Find where the given text appears and provide that cell's center as (x, y) coordinate. 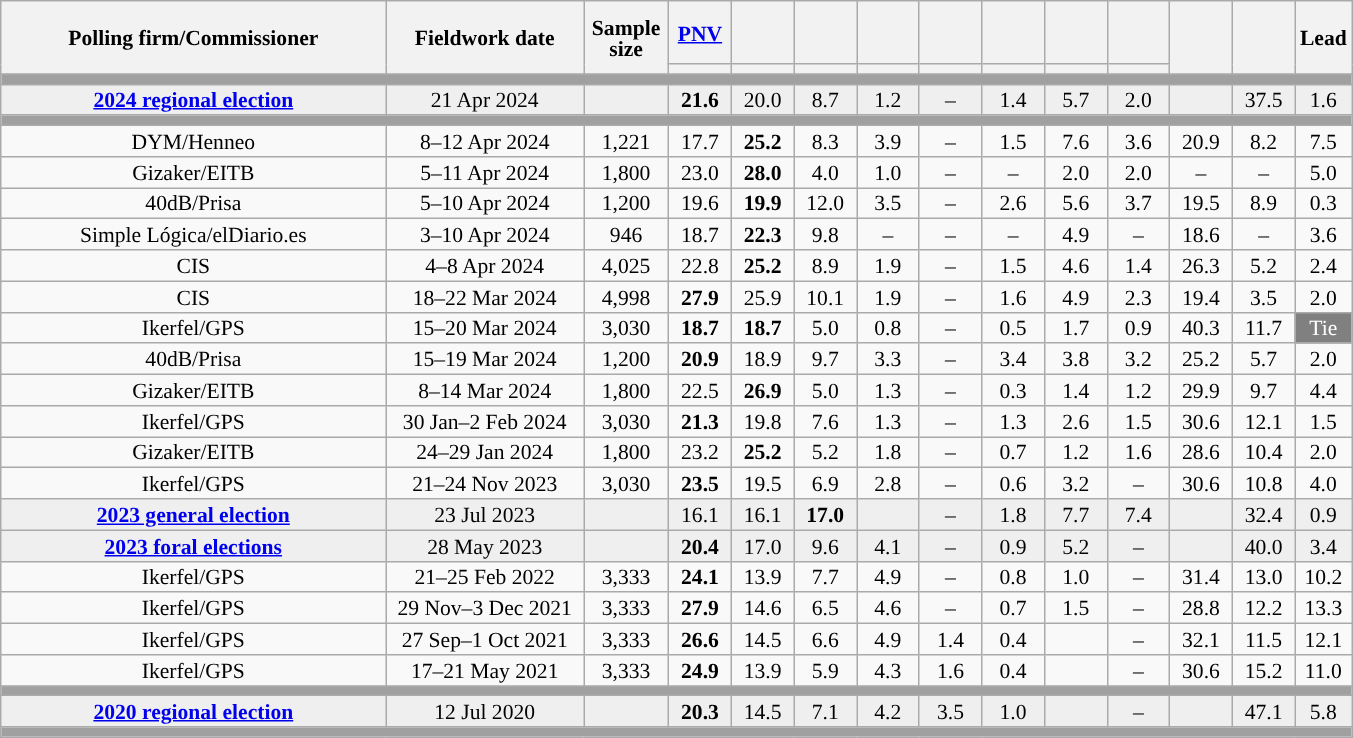
7.1 (826, 712)
11.0 (1324, 670)
4,998 (626, 296)
21–24 Nov 2023 (485, 484)
15–20 Mar 2024 (485, 328)
Polling firm/Commissioner (194, 38)
17–21 May 2021 (485, 670)
31.4 (1202, 576)
20.4 (700, 546)
26.3 (1202, 266)
8.2 (1264, 142)
4.1 (888, 546)
17.7 (700, 142)
5–11 Apr 2024 (485, 172)
8–14 Mar 2024 (485, 390)
PNV (700, 32)
4–8 Apr 2024 (485, 266)
15.2 (1264, 670)
9.6 (826, 546)
Lead (1324, 38)
10.1 (826, 296)
26.9 (762, 390)
24.1 (700, 576)
0.5 (1014, 328)
2.4 (1324, 266)
6.5 (826, 608)
20.0 (762, 100)
23.0 (700, 172)
Simple Lógica/elDiario.es (194, 234)
9.8 (826, 234)
Tie (1324, 328)
40.0 (1264, 546)
3.7 (1138, 204)
2.3 (1138, 296)
22.3 (762, 234)
28 May 2023 (485, 546)
37.5 (1264, 100)
Sample size (626, 38)
19.4 (1202, 296)
6.9 (826, 484)
2.8 (888, 484)
13.3 (1324, 608)
2023 foral elections (194, 546)
6.6 (826, 640)
8.7 (826, 100)
21.6 (700, 100)
1,221 (626, 142)
DYM/Henneo (194, 142)
19.6 (700, 204)
5.8 (1324, 712)
30 Jan–2 Feb 2024 (485, 422)
2024 regional election (194, 100)
13.0 (1264, 576)
10.8 (1264, 484)
24–29 Jan 2024 (485, 452)
19.8 (762, 422)
1.7 (1076, 328)
26.6 (700, 640)
15–19 Mar 2024 (485, 360)
47.1 (1264, 712)
25.9 (762, 296)
19.9 (762, 204)
5.6 (1076, 204)
28.8 (1202, 608)
11.5 (1264, 640)
18–22 Mar 2024 (485, 296)
11.7 (1264, 328)
40.3 (1202, 328)
8.3 (826, 142)
8–12 Apr 2024 (485, 142)
32.4 (1264, 514)
2020 regional election (194, 712)
27 Sep–1 Oct 2021 (485, 640)
4.4 (1324, 390)
12.2 (1264, 608)
20.3 (700, 712)
21.3 (700, 422)
21 Apr 2024 (485, 100)
3.8 (1076, 360)
7.5 (1324, 142)
23 Jul 2023 (485, 514)
2023 general election (194, 514)
22.8 (700, 266)
22.5 (700, 390)
3.9 (888, 142)
4,025 (626, 266)
21–25 Feb 2022 (485, 576)
18.6 (1202, 234)
32.1 (1202, 640)
Fieldwork date (485, 38)
23.2 (700, 452)
10.4 (1264, 452)
946 (626, 234)
28.0 (762, 172)
12.0 (826, 204)
5–10 Apr 2024 (485, 204)
29.9 (1202, 390)
29 Nov–3 Dec 2021 (485, 608)
18.9 (762, 360)
3–10 Apr 2024 (485, 234)
28.6 (1202, 452)
4.2 (888, 712)
24.9 (700, 670)
3.3 (888, 360)
0.6 (1014, 484)
12 Jul 2020 (485, 712)
10.2 (1324, 576)
4.3 (888, 670)
5.9 (826, 670)
14.6 (762, 608)
7.4 (1138, 514)
23.5 (700, 484)
